Return the (X, Y) coordinate for the center point of the cell that contains the specified text.  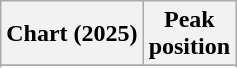
Peakposition (189, 34)
Chart (2025) (72, 34)
